Search for the cell housing the specified text and yield its (x, y) center coordinate. 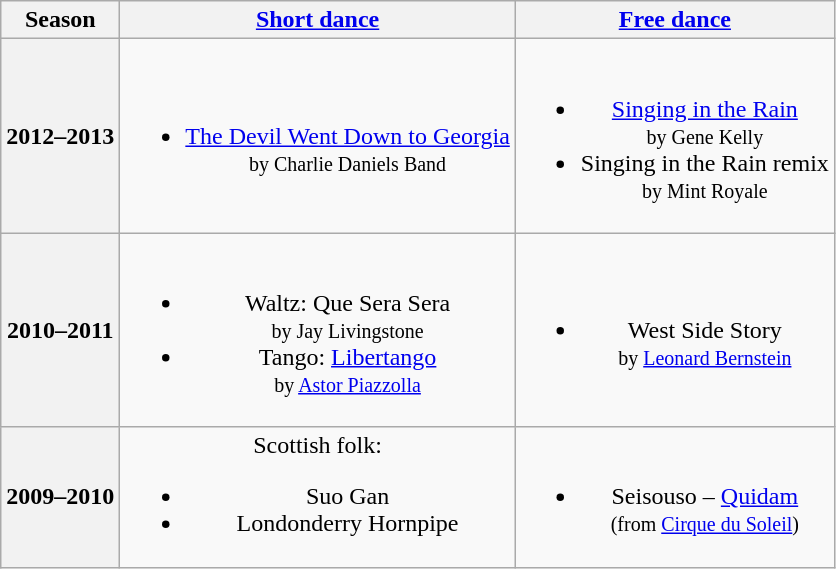
2012–2013 (60, 136)
The Devil Went Down to Georgia by Charlie Daniels Band (318, 136)
Seisouso – Quidam (from Cirque du Soleil) (674, 497)
Short dance (318, 20)
Singing in the Rain by Gene Kelly Singing in the Rain remix by Mint Royale (674, 136)
Free dance (674, 20)
Scottish folk:Suo GanLondonderry Hornpipe (318, 497)
2009–2010 (60, 497)
2010–2011 (60, 330)
Waltz: Que Sera Sera by Jay Livingstone Tango: Libertango by Astor Piazzolla (318, 330)
Season (60, 20)
West Side Story by Leonard Bernstein (674, 330)
